Return [x, y] of the center of cell containing provided text 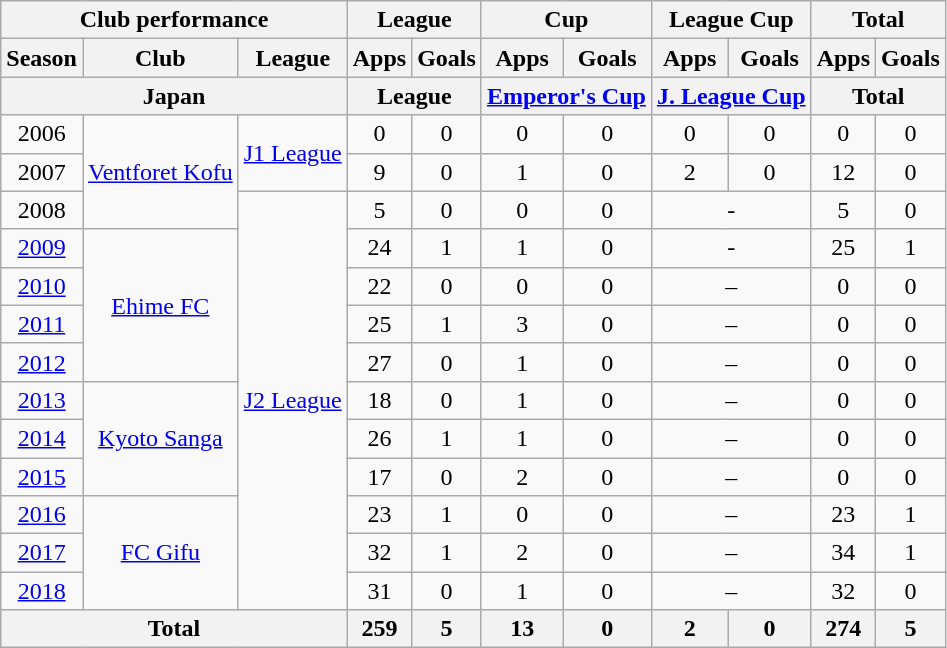
Club [160, 58]
2015 [42, 477]
FC Gifu [160, 553]
2011 [42, 324]
17 [379, 477]
27 [379, 362]
J2 League [292, 400]
2010 [42, 286]
18 [379, 400]
J1 League [292, 153]
2008 [42, 210]
League Cup [731, 20]
2009 [42, 248]
2014 [42, 438]
Kyoto Sanga [160, 438]
Emperor's Cup [566, 96]
24 [379, 248]
274 [843, 629]
J. League Cup [731, 96]
Ventforet Kofu [160, 172]
13 [522, 629]
26 [379, 438]
Season [42, 58]
31 [379, 591]
Ehime FC [160, 305]
2017 [42, 553]
2013 [42, 400]
2016 [42, 515]
22 [379, 286]
2018 [42, 591]
9 [379, 172]
2006 [42, 134]
34 [843, 553]
3 [522, 324]
2007 [42, 172]
Club performance [174, 20]
12 [843, 172]
259 [379, 629]
2012 [42, 362]
Cup [566, 20]
Japan [174, 96]
